Return the [X, Y] coordinate for the center point of the cell that contains the specified text.  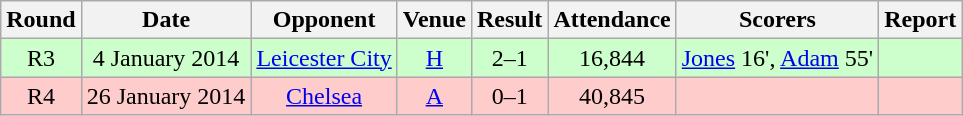
Result [509, 20]
Venue [434, 20]
Date [166, 20]
Chelsea [324, 96]
Report [920, 20]
2–1 [509, 58]
H [434, 58]
R3 [41, 58]
Leicester City [324, 58]
16,844 [612, 58]
4 January 2014 [166, 58]
A [434, 96]
Attendance [612, 20]
40,845 [612, 96]
Jones 16', Adam 55' [777, 58]
Opponent [324, 20]
26 January 2014 [166, 96]
Scorers [777, 20]
0–1 [509, 96]
R4 [41, 96]
Round [41, 20]
